Find where the given text appears and provide that cell's center as [x, y] coordinate. 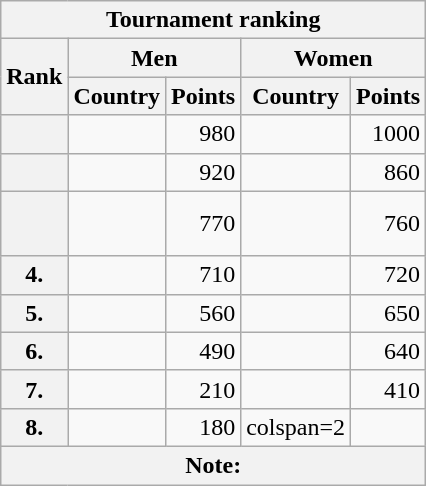
6. [34, 351]
Rank [34, 77]
410 [388, 389]
1000 [388, 134]
980 [204, 134]
210 [204, 389]
720 [388, 275]
7. [34, 389]
Women [334, 58]
Men [154, 58]
8. [34, 427]
860 [388, 172]
760 [388, 224]
Tournament ranking [214, 20]
5. [34, 313]
770 [204, 224]
650 [388, 313]
4. [34, 275]
Note: [214, 465]
180 [204, 427]
920 [204, 172]
colspan=2 [296, 427]
640 [388, 351]
490 [204, 351]
710 [204, 275]
560 [204, 313]
